Scan for the cell matching the given text and deliver its (X, Y) coordinate at center. 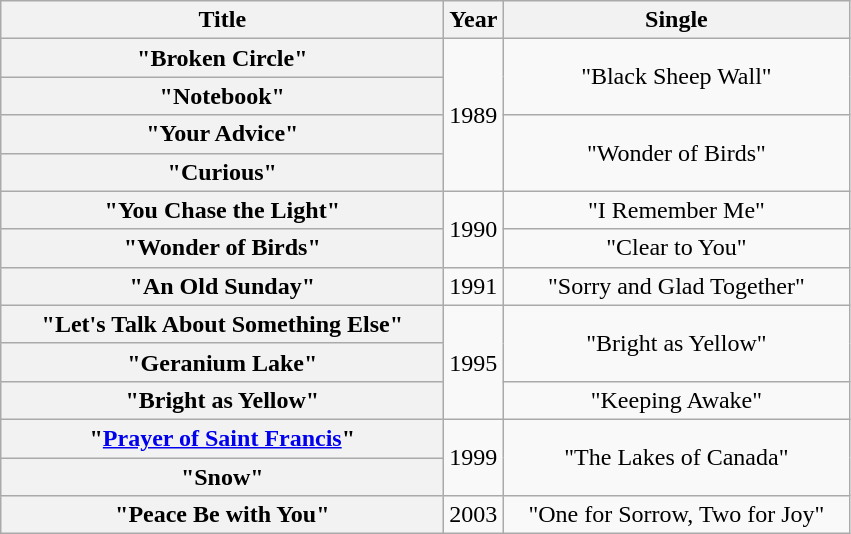
"You Chase the Light" (222, 210)
Title (222, 20)
"Clear to You" (676, 248)
"Sorry and Glad Together" (676, 286)
"Broken Circle" (222, 58)
"Prayer of Saint Francis" (222, 438)
1995 (474, 362)
"The Lakes of Canada" (676, 457)
Year (474, 20)
"Peace Be with You" (222, 515)
1990 (474, 229)
"Notebook" (222, 96)
1991 (474, 286)
"One for Sorrow, Two for Joy" (676, 515)
"Keeping Awake" (676, 400)
1989 (474, 115)
"Black Sheep Wall" (676, 77)
"Snow" (222, 477)
"An Old Sunday" (222, 286)
"Your Advice" (222, 134)
"Geranium Lake" (222, 362)
"Curious" (222, 172)
2003 (474, 515)
Single (676, 20)
"I Remember Me" (676, 210)
1999 (474, 457)
"Let's Talk About Something Else" (222, 324)
